Identify which cell holds the provided text, then report its (x, y) central coordinate. 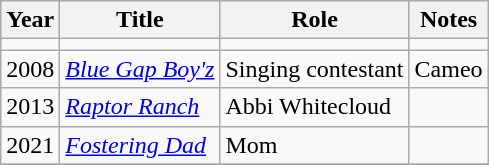
2008 (30, 69)
Blue Gap Boy'z (140, 69)
Title (140, 20)
Notes (448, 20)
Role (314, 20)
2021 (30, 145)
Mom (314, 145)
Singing contestant (314, 69)
Year (30, 20)
Fostering Dad (140, 145)
2013 (30, 107)
Raptor Ranch (140, 107)
Cameo (448, 69)
Abbi Whitecloud (314, 107)
